Return the (x, y) coordinate for the center point of the cell that contains the specified text.  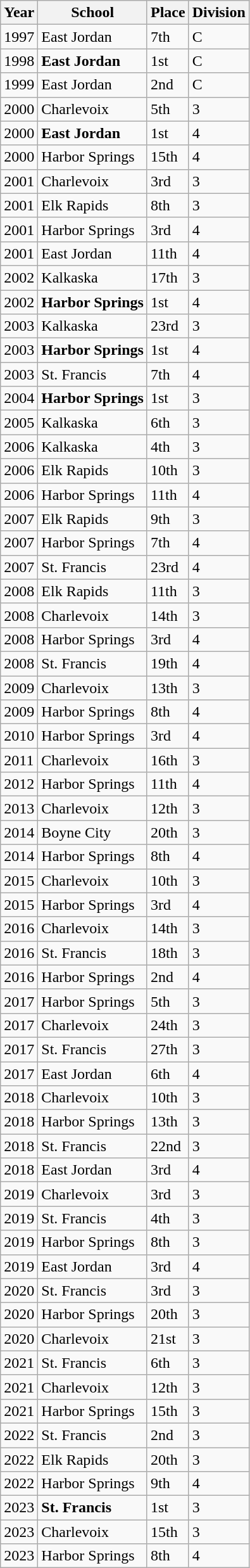
2013 (19, 808)
1999 (19, 85)
2010 (19, 736)
17th (168, 277)
18th (168, 953)
16th (168, 760)
22nd (168, 1146)
Year (19, 13)
Division (219, 13)
1997 (19, 37)
2004 (19, 398)
21st (168, 1339)
1998 (19, 61)
27th (168, 1049)
Boyne City (92, 832)
19th (168, 663)
2005 (19, 423)
School (92, 13)
2012 (19, 784)
2011 (19, 760)
Place (168, 13)
24th (168, 1025)
